For the text-containing cell, return its midpoint in [X, Y] coordinate format. 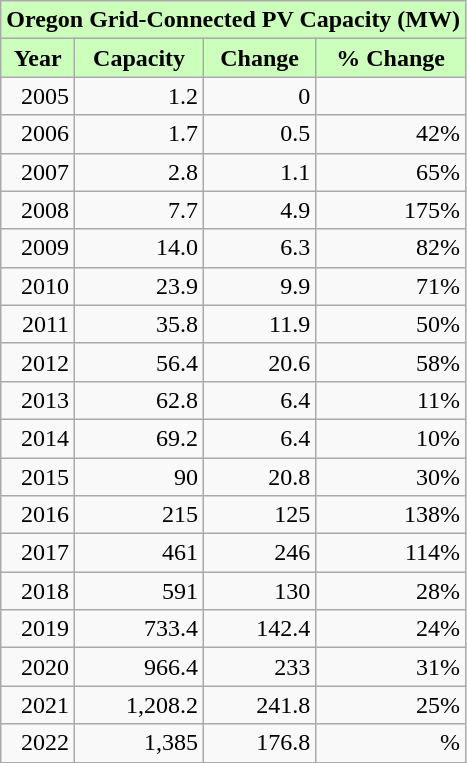
2017 [38, 553]
7.7 [140, 210]
461 [140, 553]
2019 [38, 629]
215 [140, 515]
23.9 [140, 286]
2007 [38, 172]
233 [259, 667]
% Change [391, 58]
25% [391, 705]
130 [259, 591]
241.8 [259, 705]
Year [38, 58]
2012 [38, 362]
% [391, 743]
2014 [38, 438]
966.4 [140, 667]
11.9 [259, 324]
2021 [38, 705]
71% [391, 286]
10% [391, 438]
1,208.2 [140, 705]
2013 [38, 400]
56.4 [140, 362]
246 [259, 553]
42% [391, 134]
2022 [38, 743]
2006 [38, 134]
2020 [38, 667]
175% [391, 210]
31% [391, 667]
1.1 [259, 172]
69.2 [140, 438]
176.8 [259, 743]
0 [259, 96]
2008 [38, 210]
82% [391, 248]
35.8 [140, 324]
24% [391, 629]
591 [140, 591]
20.6 [259, 362]
90 [140, 477]
2005 [38, 96]
0.5 [259, 134]
65% [391, 172]
4.9 [259, 210]
58% [391, 362]
9.9 [259, 286]
1.2 [140, 96]
62.8 [140, 400]
2009 [38, 248]
1,385 [140, 743]
138% [391, 515]
114% [391, 553]
1.7 [140, 134]
6.3 [259, 248]
142.4 [259, 629]
11% [391, 400]
28% [391, 591]
2010 [38, 286]
2011 [38, 324]
125 [259, 515]
2015 [38, 477]
Change [259, 58]
2.8 [140, 172]
30% [391, 477]
Oregon Grid-Connected PV Capacity (MW) [234, 20]
2016 [38, 515]
20.8 [259, 477]
2018 [38, 591]
733.4 [140, 629]
50% [391, 324]
14.0 [140, 248]
Capacity [140, 58]
